For the text-containing cell, return its midpoint in [X, Y] coordinate format. 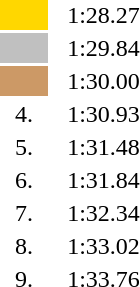
5. [24, 147]
4. [24, 114]
8. [24, 246]
6. [24, 180]
7. [24, 213]
